Find where the given text appears and provide that cell's center as (x, y) coordinate. 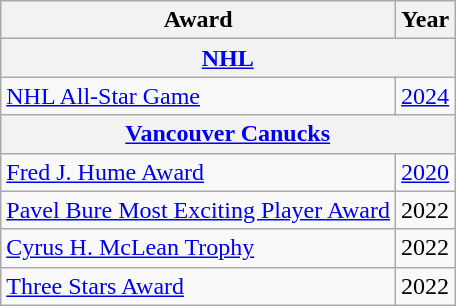
Three Stars Award (198, 286)
NHL All-Star Game (198, 96)
2020 (426, 172)
Cyrus H. McLean Trophy (198, 248)
Pavel Bure Most Exciting Player Award (198, 210)
Fred J. Hume Award (198, 172)
NHL (228, 58)
2024 (426, 96)
Award (198, 20)
Vancouver Canucks (228, 134)
Year (426, 20)
